Pinpoint the cell where the given text exists, returning its (X, Y) midpoint coordinate. 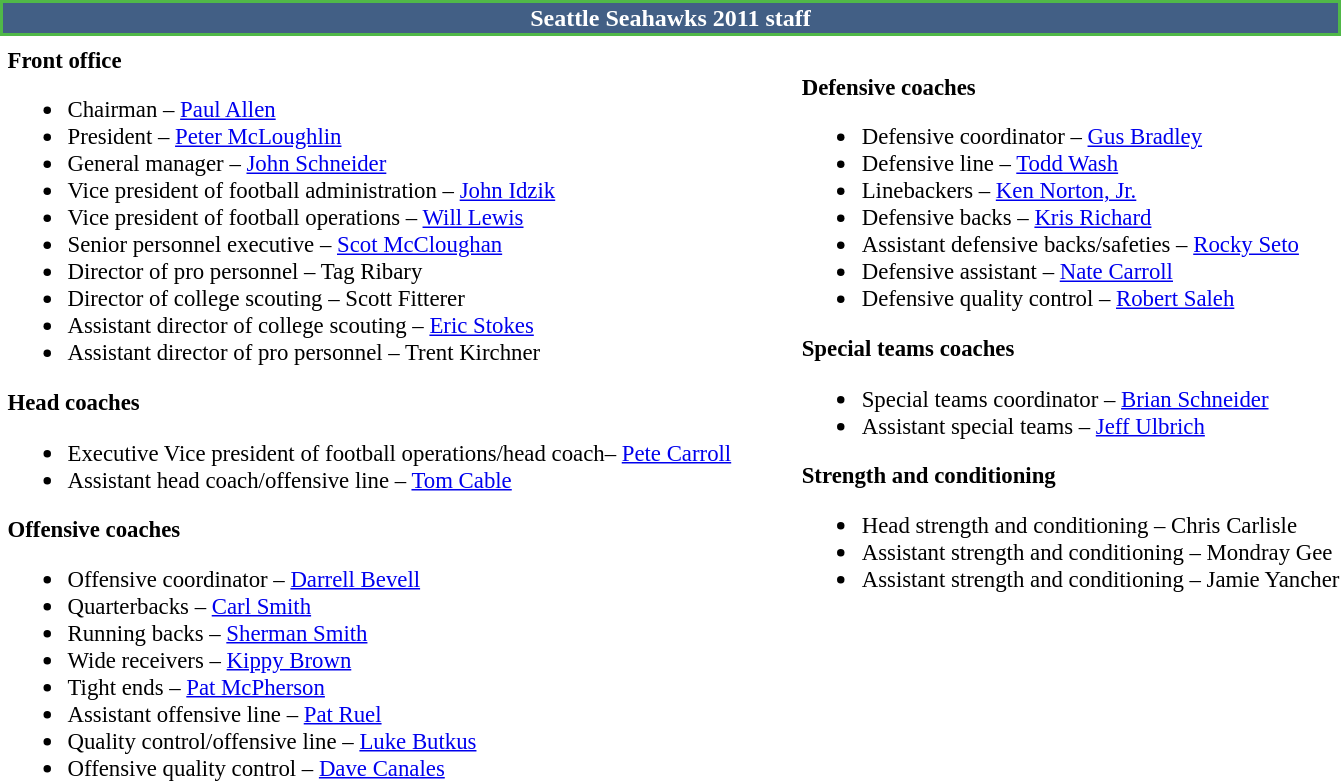
Seattle Seahawks 2011 staff (670, 18)
